Detect which cell encompasses the target text, then output its (X, Y) center coordinate. 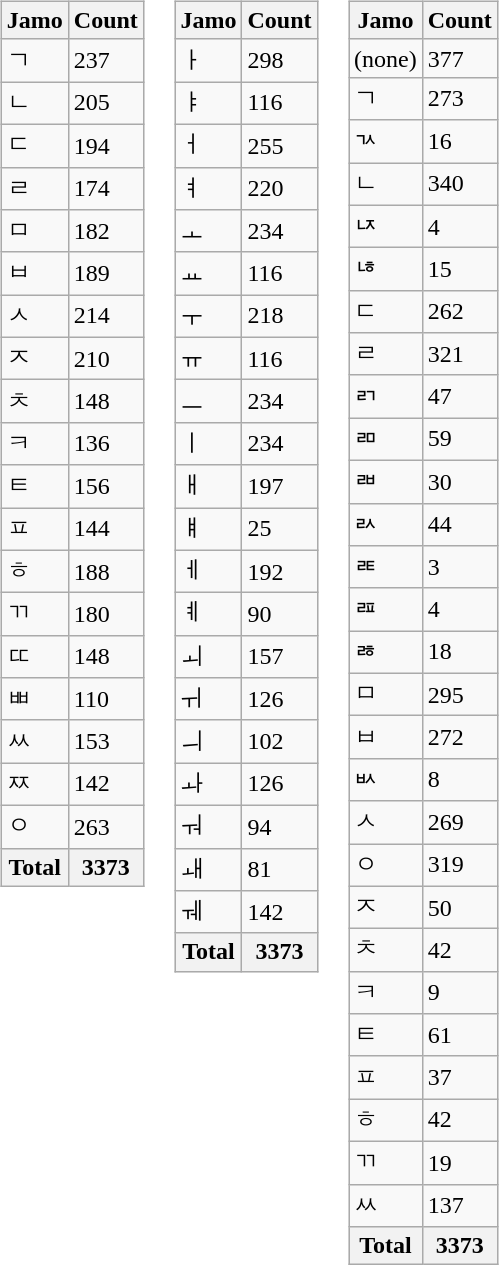
3 (460, 568)
269 (460, 822)
ㄸ (34, 656)
18 (460, 652)
ㅞ (208, 912)
ㄵ (386, 226)
ㅒ (208, 530)
44 (460, 524)
ㅐ (208, 486)
ㄶ (386, 270)
ㅓ (208, 146)
61 (460, 1036)
25 (280, 530)
ㅙ (208, 870)
ㅜ (208, 316)
ㅀ (386, 652)
50 (460, 908)
321 (460, 354)
192 (280, 572)
272 (460, 738)
(none) (386, 58)
188 (106, 572)
ㄼ (386, 482)
19 (460, 1162)
237 (106, 60)
156 (106, 486)
47 (460, 396)
94 (280, 826)
144 (106, 530)
ㅄ (386, 780)
295 (460, 694)
ㅝ (208, 826)
189 (106, 274)
ㅘ (208, 784)
136 (106, 444)
214 (106, 316)
ㅗ (208, 232)
220 (280, 188)
16 (460, 142)
59 (460, 440)
ㅚ (208, 656)
ㄻ (386, 440)
30 (460, 482)
263 (106, 826)
ㅔ (208, 572)
255 (280, 146)
110 (106, 700)
298 (280, 60)
ㅣ (208, 444)
ㅢ (208, 742)
218 (280, 316)
197 (280, 486)
153 (106, 742)
ㅟ (208, 700)
262 (460, 312)
81 (280, 870)
ㅛ (208, 274)
ㅃ (34, 700)
319 (460, 866)
174 (106, 188)
377 (460, 58)
ㄽ (386, 524)
9 (460, 992)
ㄳ (386, 142)
ㅕ (208, 188)
ㅠ (208, 358)
157 (280, 656)
194 (106, 146)
37 (460, 1078)
ㅡ (208, 402)
102 (280, 742)
340 (460, 184)
ㅑ (208, 104)
210 (106, 358)
ㄿ (386, 610)
182 (106, 232)
137 (460, 1206)
ㅖ (208, 614)
ㅉ (34, 784)
ㄾ (386, 568)
15 (460, 270)
ㄺ (386, 396)
ㅏ (208, 60)
8 (460, 780)
273 (460, 98)
180 (106, 614)
205 (106, 104)
90 (280, 614)
